Determine the (X, Y) coordinate at the center of the cell enclosing the given text.  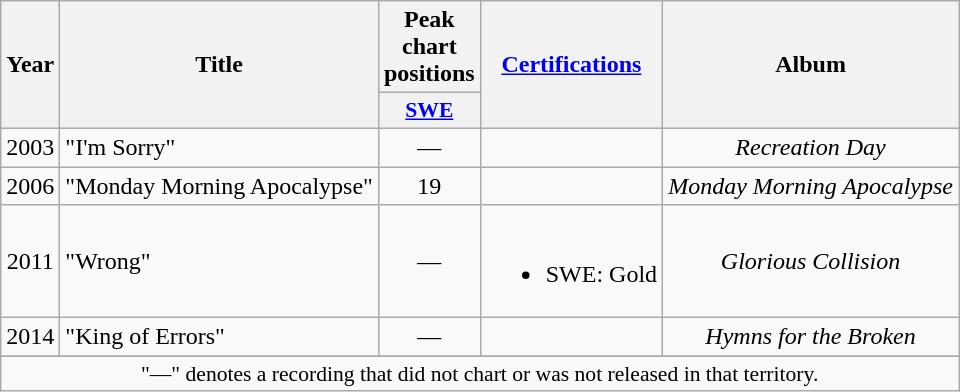
2006 (30, 185)
Year (30, 65)
"—" denotes a recording that did not chart or was not released in that territory. (480, 374)
Title (220, 65)
Album (811, 65)
Recreation Day (811, 147)
Glorious Collision (811, 262)
Peak chart positions (429, 47)
19 (429, 185)
"Wrong" (220, 262)
"I'm Sorry" (220, 147)
Certifications (571, 65)
Monday Morning Apocalypse (811, 185)
2014 (30, 337)
SWE (429, 111)
2011 (30, 262)
"King of Errors" (220, 337)
"Monday Morning Apocalypse" (220, 185)
2003 (30, 147)
Hymns for the Broken (811, 337)
SWE: Gold (571, 262)
